For the text-containing cell, return its midpoint in (X, Y) coordinate format. 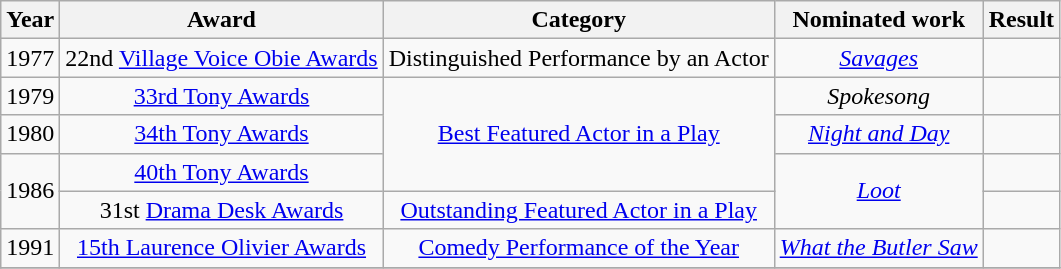
Distinguished Performance by an Actor (578, 58)
1977 (30, 58)
40th Tony Awards (222, 172)
Outstanding Featured Actor in a Play (578, 210)
Result (1021, 20)
Comedy Performance of the Year (578, 248)
33rd Tony Awards (222, 96)
What the Butler Saw (878, 248)
Night and Day (878, 134)
Savages (878, 58)
15th Laurence Olivier Awards (222, 248)
Spokesong (878, 96)
1980 (30, 134)
1986 (30, 191)
22nd Village Voice Obie Awards (222, 58)
Category (578, 20)
1991 (30, 248)
Nominated work (878, 20)
34th Tony Awards (222, 134)
Best Featured Actor in a Play (578, 134)
31st Drama Desk Awards (222, 210)
Award (222, 20)
Loot (878, 191)
1979 (30, 96)
Year (30, 20)
